For the text-containing cell, return its midpoint in (x, y) coordinate format. 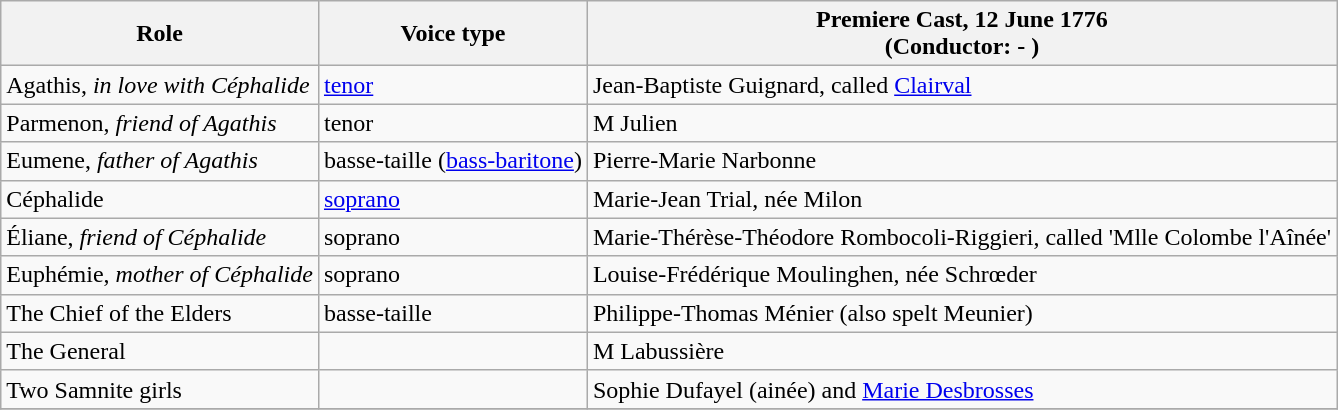
Céphalide (160, 199)
Éliane, friend of Céphalide (160, 237)
Pierre-Marie Narbonne (962, 161)
Louise-Frédérique Moulinghen, née Schrœder (962, 275)
The General (160, 351)
basse-taille (bass-baritone) (452, 161)
Premiere Cast, 12 June 1776(Conductor: - ) (962, 34)
Agathis, in love with Céphalide (160, 85)
Euphémie, mother of Céphalide (160, 275)
Sophie Dufayel (ainée) and Marie Desbrosses (962, 389)
Marie-Thérèse-Théodore Rombocoli-Riggieri, called 'Mlle Colombe l'Aînée' (962, 237)
Philippe-Thomas Ménier (also spelt Meunier) (962, 313)
Two Samnite girls (160, 389)
Voice type (452, 34)
Parmenon, friend of Agathis (160, 123)
The Chief of the Elders (160, 313)
Eumene, father of Agathis (160, 161)
Role (160, 34)
Jean-Baptiste Guignard, called Clairval (962, 85)
M Labussière (962, 351)
M Julien (962, 123)
Marie-Jean Trial, née Milon (962, 199)
basse-taille (452, 313)
